Identify which cell holds the provided text, then report its [x, y] central coordinate. 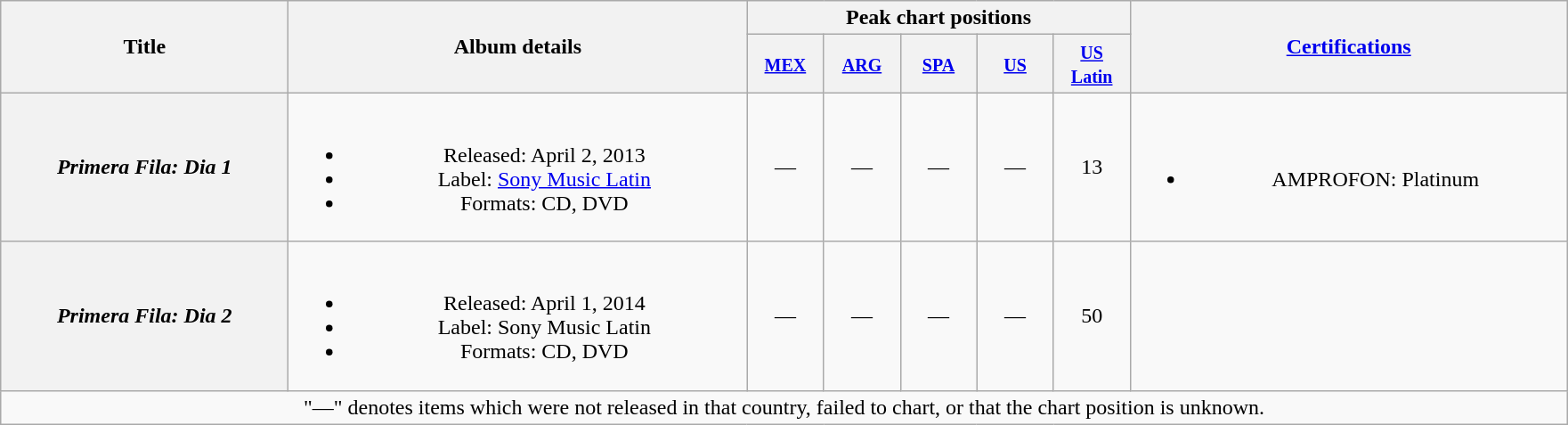
Title [144, 46]
Released: April 1, 2014Label: Sony Music LatinFormats: CD, DVD [518, 315]
50 [1092, 315]
Primera Fila: Dia 1 [144, 168]
Primera Fila: Dia 2 [144, 315]
Album details [518, 46]
US Latin [1092, 64]
Certifications [1348, 46]
SPA [938, 64]
Released: April 2, 2013Label: Sony Music LatinFormats: CD, DVD [518, 168]
13 [1092, 168]
US [1015, 64]
ARG [862, 64]
MEX [785, 64]
"—" denotes items which were not released in that country, failed to chart, or that the chart position is unknown. [784, 407]
AMPROFON: Platinum [1348, 168]
Peak chart positions [938, 18]
